Detect which cell encompasses the target text, then output its (X, Y) center coordinate. 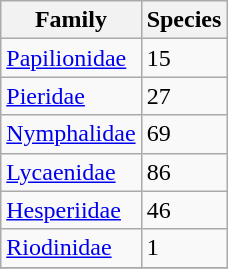
27 (184, 96)
Nymphalidae (71, 134)
Lycaenidae (71, 172)
46 (184, 210)
Family (71, 20)
Papilionidae (71, 58)
15 (184, 58)
69 (184, 134)
Hesperiidae (71, 210)
86 (184, 172)
Species (184, 20)
Pieridae (71, 96)
1 (184, 248)
Riodinidae (71, 248)
